Detect which cell encompasses the target text, then output its [x, y] center coordinate. 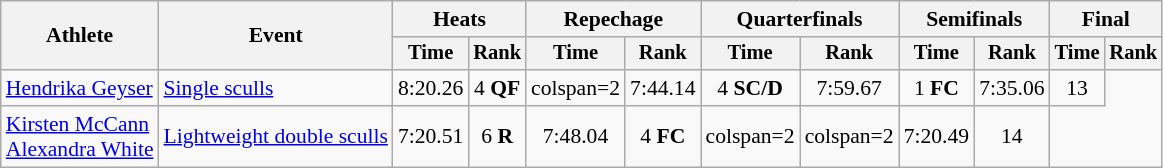
8:20.26 [430, 88]
7:44.14 [662, 88]
Final [1106, 19]
7:59.67 [850, 88]
1 FC [936, 88]
14 [1012, 136]
4 SC/D [750, 88]
Hendrika Geyser [80, 88]
Quarterfinals [800, 19]
7:48.04 [576, 136]
7:20.51 [430, 136]
4 QF [497, 88]
Event [276, 36]
7:35.06 [1012, 88]
6 R [497, 136]
13 [1078, 88]
Heats [460, 19]
Semifinals [974, 19]
Lightweight double sculls [276, 136]
Athlete [80, 36]
Kirsten McCannAlexandra White [80, 136]
7:20.49 [936, 136]
4 FC [662, 136]
Single sculls [276, 88]
Repechage [614, 19]
